Return [X, Y] of the center of cell containing provided text 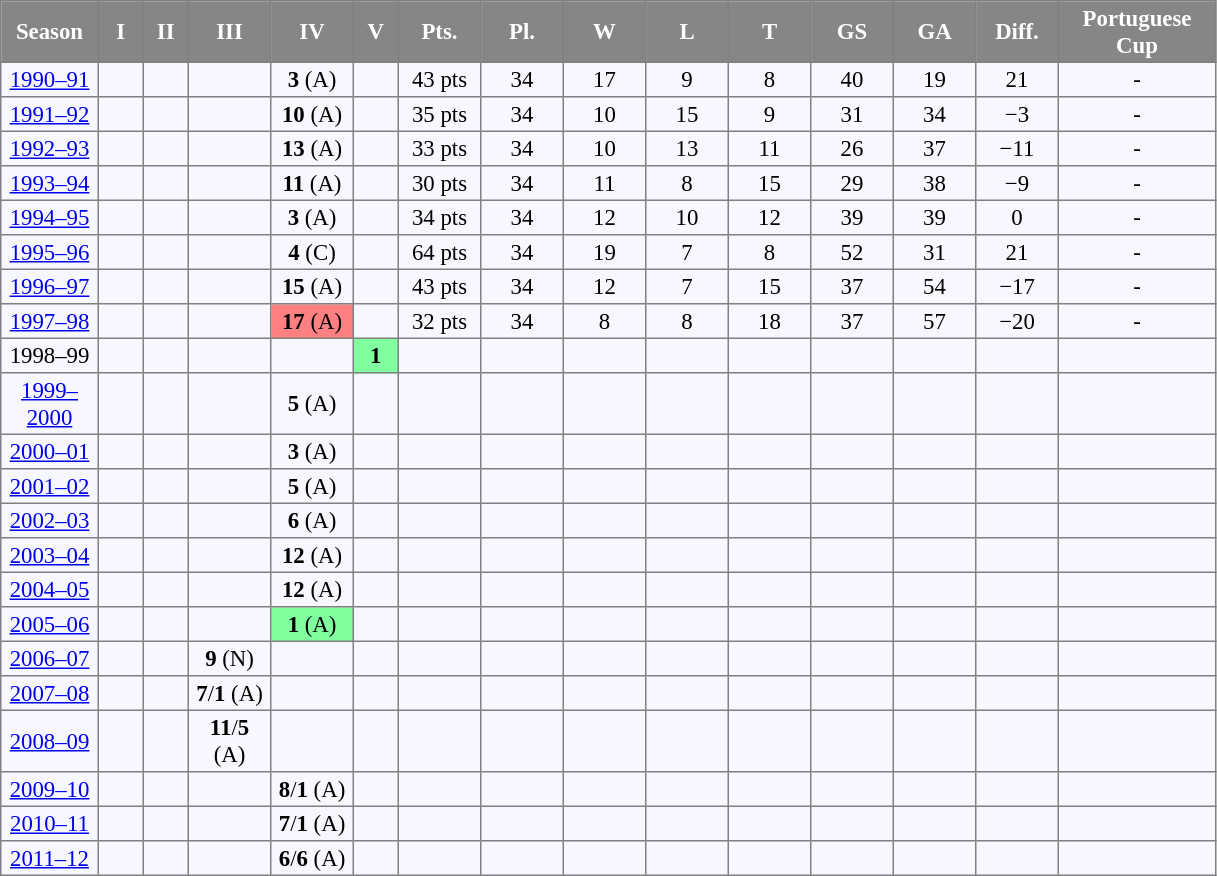
II [166, 32]
2000–01 [50, 451]
1999–2000 [50, 404]
1 [376, 355]
W [604, 32]
34 pts [439, 217]
−11 [1017, 148]
64 pts [439, 252]
−3 [1017, 114]
T [769, 32]
−17 [1017, 286]
1997–98 [50, 321]
33 pts [439, 148]
1 (A) [312, 624]
2006–07 [50, 658]
1996–97 [50, 286]
III [229, 32]
15 (A) [312, 286]
40 [852, 79]
1994–95 [50, 217]
2001–02 [50, 486]
2002–03 [50, 520]
13 [687, 148]
V [376, 32]
Pts. [439, 32]
1992–93 [50, 148]
2004–05 [50, 589]
32 pts [439, 321]
4 (C) [312, 252]
L [687, 32]
I [120, 32]
1998–99 [50, 355]
2011–12 [50, 858]
1995–96 [50, 252]
6/6 (A) [312, 858]
Pl. [522, 32]
1993–94 [50, 183]
1991–92 [50, 114]
17 [604, 79]
0 [1017, 217]
9 (N) [229, 658]
Diff. [1017, 32]
38 [934, 183]
IV [312, 32]
2007–08 [50, 693]
Portuguese Cup [1137, 32]
13 (A) [312, 148]
2009–10 [50, 789]
2003–04 [50, 555]
GA [934, 32]
−20 [1017, 321]
2010–11 [50, 823]
11 (A) [312, 183]
29 [852, 183]
8/1 (A) [312, 789]
10 (A) [312, 114]
54 [934, 286]
−9 [1017, 183]
2008–09 [50, 741]
6 (A) [312, 520]
2005–06 [50, 624]
Season [50, 32]
18 [769, 321]
1990–91 [50, 79]
30 pts [439, 183]
17 (A) [312, 321]
GS [852, 32]
11/5 (A) [229, 741]
57 [934, 321]
26 [852, 148]
35 pts [439, 114]
52 [852, 252]
